Extract the [x, y] coordinate from the center of the cell holding the provided text.  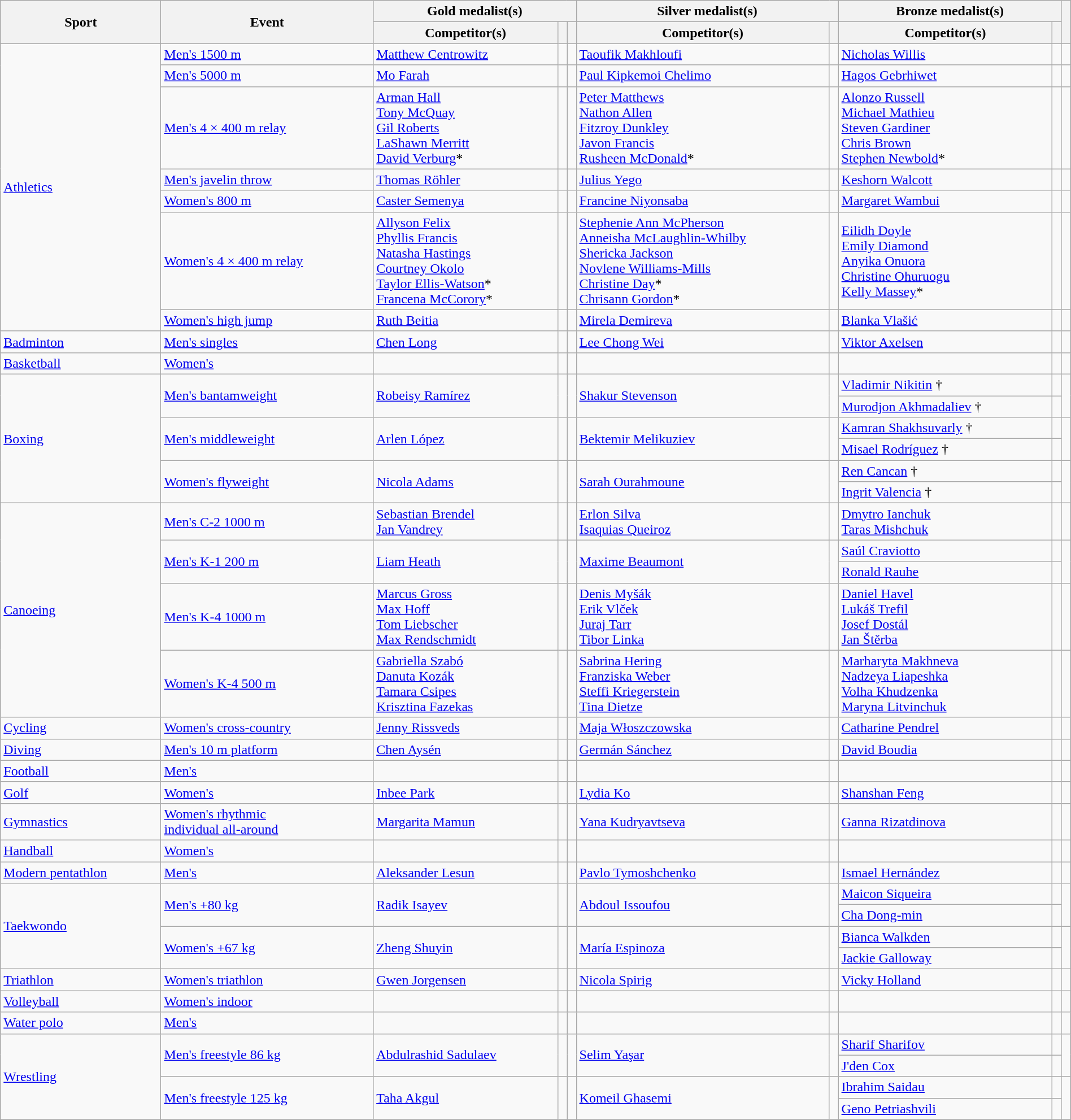
Caster Semenya [465, 201]
Taekwondo [81, 926]
Basketball [81, 363]
Ibrahim Saidau [946, 1087]
Ismael Hernández [946, 873]
Bianca Walkden [946, 937]
Murodjon Akhmadaliev † [946, 406]
Ganna Rizatdinova [946, 821]
Bektemir Melikuziev [703, 439]
Yana Kudryavtseva [703, 821]
Men's C-2 1000 m [267, 522]
Shakur Stevenson [703, 395]
Men's javelin throw [267, 180]
Daniel HavelLukáš TrefilJosef DostálJan Štěrba [946, 617]
David Boudia [946, 749]
Maicon Siqueira [946, 894]
Men's freestyle 125 kg [267, 1098]
Men's K-1 200 m [267, 561]
Sharif Sharifov [946, 1044]
Badminton [81, 342]
Arlen López [465, 439]
Maxime Beaumont [703, 561]
Liam Heath [465, 561]
Margaret Wambui [946, 201]
Geno Petriashvili [946, 1109]
Nicola Adams [465, 482]
Marcus GrossMax HoffTom LiebscherMax Rendschmidt [465, 617]
Vicky Holland [946, 980]
Germán Sánchez [703, 749]
Women's flyweight [267, 482]
Vladimir Nikitin † [946, 385]
Maja Włoszczowska [703, 728]
Stephenie Ann McPhersonAnneisha McLaughlin-WhilbyShericka JacksonNovlene Williams-MillsChristine Day*Chrisann Gordon* [703, 261]
Silver medalist(s) [707, 11]
Keshorn Walcott [946, 180]
Cha Dong-min [946, 916]
Women's high jump [267, 320]
Men's 5000 m [267, 76]
Women's 800 m [267, 201]
Robeisy Ramírez [465, 395]
Margarita Mamun [465, 821]
Julius Yego [703, 180]
Dmytro IanchukTaras Mishchuk [946, 522]
Athletics [81, 188]
Women's triathlon [267, 980]
Handball [81, 851]
Women's +67 kg [267, 948]
Ronald Rauhe [946, 572]
Chen Long [465, 342]
Viktor Axelsen [946, 342]
Cycling [81, 728]
Wrestling [81, 1077]
Women's K-4 500 m [267, 683]
Blanka Vlašić [946, 320]
Boxing [81, 438]
Women's rhythmicindividual all-around [267, 821]
Men's 10 m platform [267, 749]
Golf [81, 792]
Gold medalist(s) [474, 11]
Ingrit Valencia † [946, 493]
Nicholas Willis [946, 54]
María Espinoza [703, 948]
Alonzo RussellMichael MathieuSteven GardinerChris BrownStephen Newbold* [946, 128]
Matthew Centrowitz [465, 54]
Abdoul Issoufou [703, 905]
Thomas Röhler [465, 180]
Arman HallTony McQuayGil RobertsLaShawn MerrittDavid Verburg* [465, 128]
Nicola Spirig [703, 980]
Modern pentathlon [81, 873]
Shanshan Feng [946, 792]
Jackie Galloway [946, 958]
Women's 4 × 400 m relay [267, 261]
Sarah Ourahmoune [703, 482]
Hagos Gebrhiwet [946, 76]
Men's middleweight [267, 439]
Triathlon [81, 980]
Inbee Park [465, 792]
Lee Chong Wei [703, 342]
Men's 4 × 400 m relay [267, 128]
Selim Yaşar [703, 1055]
Men's freestyle 86 kg [267, 1055]
Canoeing [81, 610]
Taoufik Makhloufi [703, 54]
Taha Akgul [465, 1098]
Diving [81, 749]
Men's singles [267, 342]
Komeil Ghasemi [703, 1098]
Denis MyšákErik VlčekJuraj TarrTibor Linka [703, 617]
Francine Niyonsaba [703, 201]
Pavlo Tymoshchenko [703, 873]
Mo Farah [465, 76]
Gabriella SzabóDanuta KozákTamara CsipesKrisztina Fazekas [465, 683]
Jenny Rissveds [465, 728]
Gwen Jorgensen [465, 980]
Radik Isayev [465, 905]
Men's 1500 m [267, 54]
Catharine Pendrel [946, 728]
Misael Rodríguez † [946, 450]
Men's K-4 1000 m [267, 617]
Paul Kipkemoi Chelimo [703, 76]
Ruth Beitia [465, 320]
Erlon SilvaIsaquias Queiroz [703, 522]
Women's cross-country [267, 728]
Volleyball [81, 1001]
Marharyta MakhnevaNadzeya LiapeshkaVolha KhudzenkaMaryna Litvinchuk [946, 683]
Ren Cancan † [946, 471]
Bronze medalist(s) [950, 11]
J'den Cox [946, 1066]
Aleksander Lesun [465, 873]
Sabrina HeringFranziska WeberSteffi KriegersteinTina Dietze [703, 683]
Kamran Shakhsuvarly † [946, 428]
Allyson FelixPhyllis FrancisNatasha HastingsCourtney OkoloTaylor Ellis-Watson*Francena McCorory* [465, 261]
Peter MatthewsNathon AllenFitzroy DunkleyJavon FrancisRusheen McDonald* [703, 128]
Football [81, 771]
Sport [81, 22]
Abdulrashid Sadulaev [465, 1055]
Men's bantamweight [267, 395]
Zheng Shuyin [465, 948]
Women's indoor [267, 1001]
Water polo [81, 1023]
Mirela Demireva [703, 320]
Saúl Craviotto [946, 551]
Men's +80 kg [267, 905]
Eilidh DoyleEmily DiamondAnyika OnuoraChristine OhuruoguKelly Massey* [946, 261]
Chen Aysén [465, 749]
Event [267, 22]
Sebastian BrendelJan Vandrey [465, 522]
Lydia Ko [703, 792]
Gymnastics [81, 821]
